From the cell containing the given text, extract its center point as (x, y) coordinate. 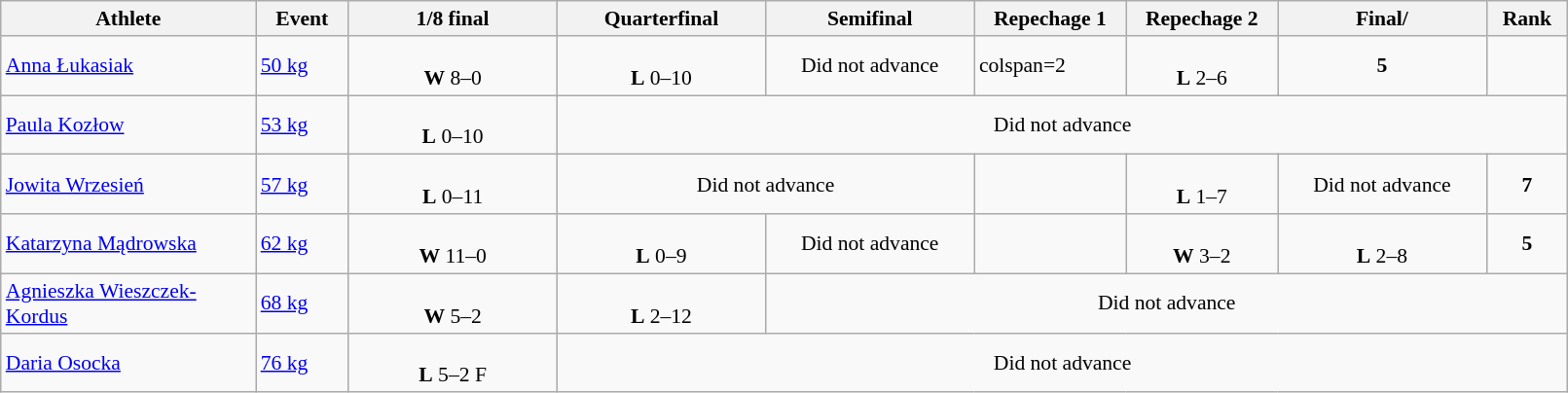
W 8–0 (453, 66)
Anna Łukasiak (128, 66)
50 kg (302, 66)
colspan=2 (1050, 66)
Jowita Wrzesień (128, 185)
Katarzyna Mądrowska (128, 243)
Athlete (128, 18)
57 kg (302, 185)
Semifinal (870, 18)
Final/ (1382, 18)
L 5–2 F (453, 362)
7 (1527, 185)
76 kg (302, 362)
53 kg (302, 125)
Repechage 1 (1050, 18)
L 2–12 (661, 304)
L 0–9 (661, 243)
W 11–0 (453, 243)
Quarterfinal (661, 18)
W 5–2 (453, 304)
L 1–7 (1202, 185)
Event (302, 18)
Daria Osocka (128, 362)
L 2–8 (1382, 243)
Paula Kozłow (128, 125)
Rank (1527, 18)
68 kg (302, 304)
62 kg (302, 243)
W 3–2 (1202, 243)
Repechage 2 (1202, 18)
L 0–11 (453, 185)
1/8 final (453, 18)
Agnieszka Wieszczek-Kordus (128, 304)
L 2–6 (1202, 66)
